Provide the [x, y] coordinate of the cell's center where the given text is located.  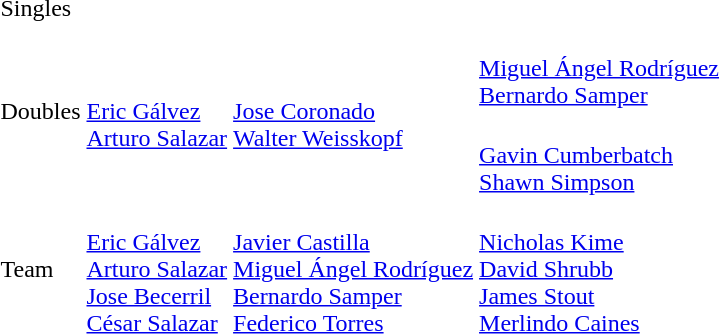
Jose CoronadoWalter Weisskopf [354, 112]
Eric GálvezArturo Salazar [157, 112]
